Provide the (x, y) coordinate of the cell's center where the given text is located.  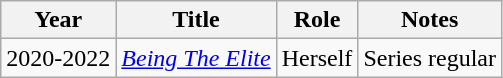
Notes (430, 20)
Year (58, 20)
2020-2022 (58, 58)
Series regular (430, 58)
Herself (317, 58)
Title (196, 20)
Role (317, 20)
Being The Elite (196, 58)
